Scan for the cell matching the given text and deliver its [X, Y] coordinate at center. 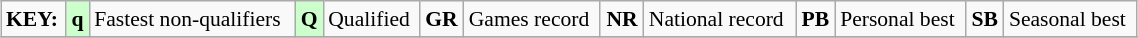
Fastest non-qualifiers [192, 19]
National record [720, 19]
SB [985, 19]
Personal best [900, 19]
Games record [532, 19]
PB [816, 19]
q [78, 19]
Seasonal best [1070, 19]
GR [442, 19]
NR [622, 19]
Q [309, 19]
KEY: [34, 19]
Qualified [371, 19]
